Provide the (X, Y) coordinate of the cell's center where the given text is located.  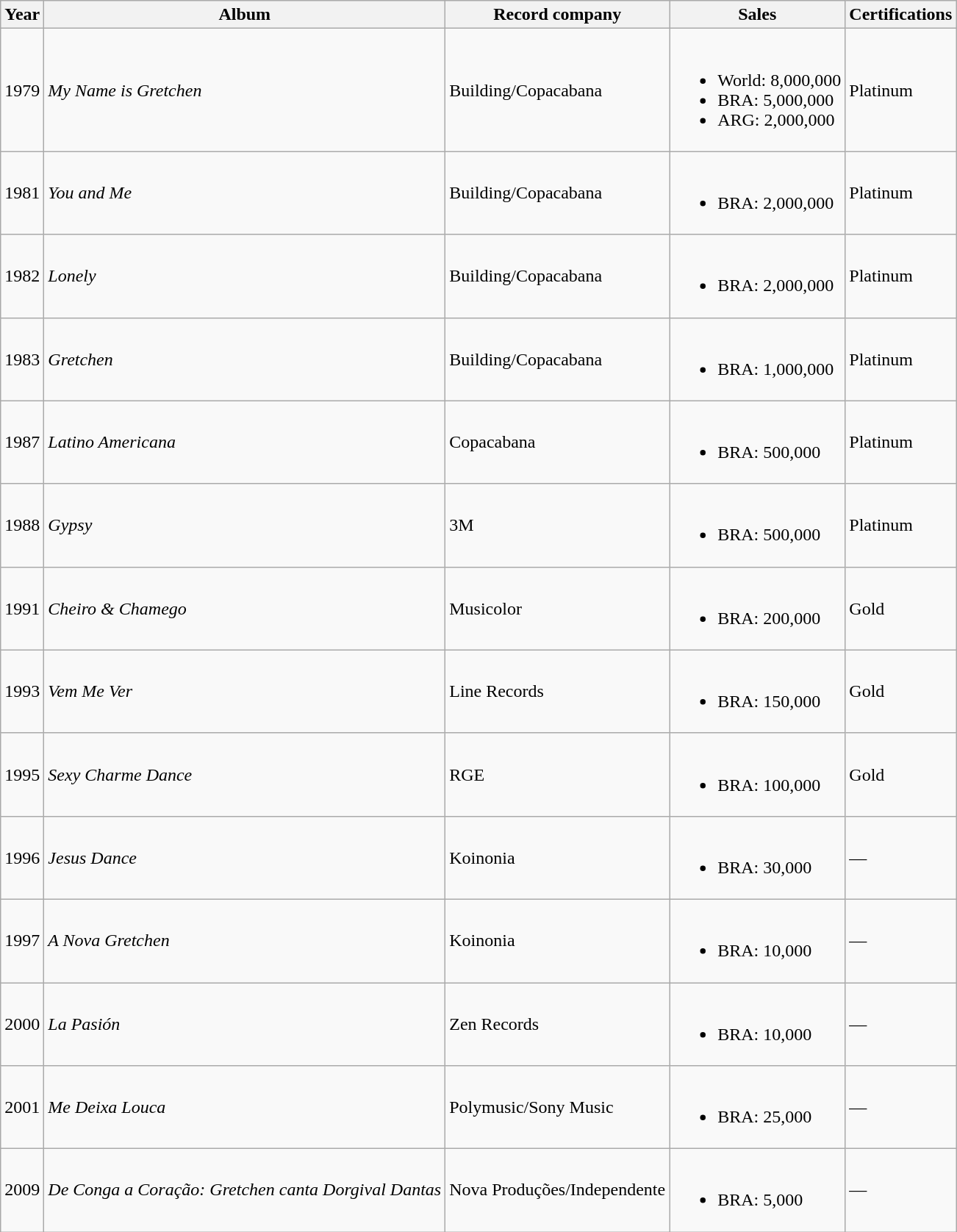
1983 (22, 359)
BRA: 1,000,000 (757, 359)
Sales (757, 15)
1993 (22, 691)
3M (557, 525)
Copacabana (557, 443)
My Name is Gretchen (245, 90)
A Nova Gretchen (245, 941)
Nova Produções/Independente (557, 1191)
BRA: 5,000 (757, 1191)
BRA: 150,000 (757, 691)
BRA: 25,000 (757, 1107)
Musicolor (557, 609)
Record company (557, 15)
1996 (22, 857)
You and Me (245, 193)
2001 (22, 1107)
RGE (557, 775)
Latino Americana (245, 443)
Polymusic/Sony Music (557, 1107)
Gretchen (245, 359)
1979 (22, 90)
World: 8,000,000BRA: 5,000,000ARG: 2,000,000 (757, 90)
1995 (22, 775)
BRA: 100,000 (757, 775)
Cheiro & Chamego (245, 609)
2009 (22, 1191)
Line Records (557, 691)
Certifications (901, 15)
Album (245, 15)
Jesus Dance (245, 857)
Gypsy (245, 525)
La Pasión (245, 1023)
Vem Me Ver (245, 691)
De Conga a Coração: Gretchen canta Dorgival Dantas (245, 1191)
Zen Records (557, 1023)
BRA: 30,000 (757, 857)
1997 (22, 941)
Me Deixa Louca (245, 1107)
Sexy Charme Dance (245, 775)
1988 (22, 525)
2000 (22, 1023)
Year (22, 15)
1987 (22, 443)
BRA: 200,000 (757, 609)
1991 (22, 609)
Lonely (245, 276)
1982 (22, 276)
1981 (22, 193)
